From the cell containing the given text, extract its center point as (X, Y) coordinate. 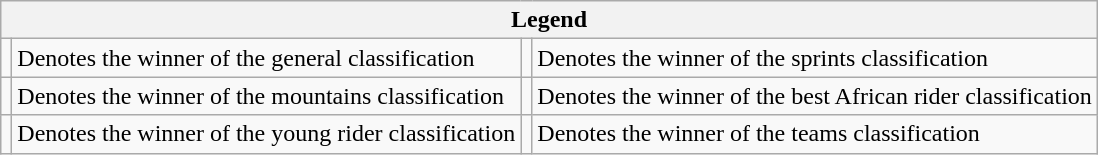
Denotes the winner of the mountains classification (266, 96)
Denotes the winner of the general classification (266, 58)
Denotes the winner of the best African rider classification (815, 96)
Denotes the winner of the young rider classification (266, 134)
Denotes the winner of the teams classification (815, 134)
Legend (550, 20)
Denotes the winner of the sprints classification (815, 58)
